Output the (x, y) coordinate of the center of the cell containing the given text.  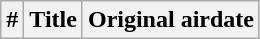
# (12, 20)
Original airdate (170, 20)
Title (54, 20)
